Extract the [x, y] coordinate from the center of the cell holding the provided text.  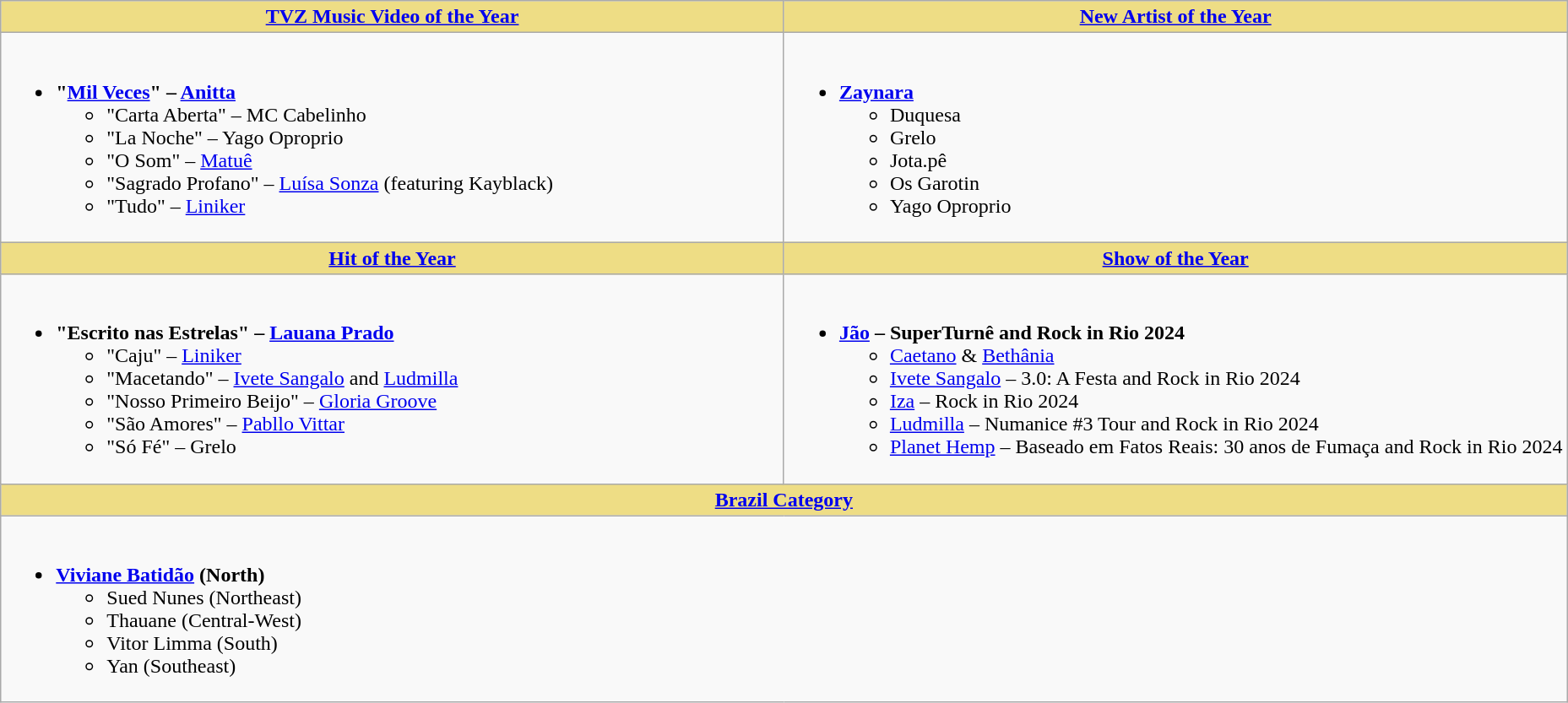
TVZ Music Video of the Year [393, 17]
New Artist of the Year [1175, 17]
Show of the Year [1175, 258]
Brazil Category [784, 500]
ZaynaraDuquesaGreloJota.pêOs GarotinYago Oproprio [1175, 138]
Viviane Batidão (North)Sued Nunes (Northeast)Thauane (Central-West)Vitor Limma (South)Yan (Southeast) [784, 609]
Hit of the Year [393, 258]
